For the text-containing cell, return its midpoint in [X, Y] coordinate format. 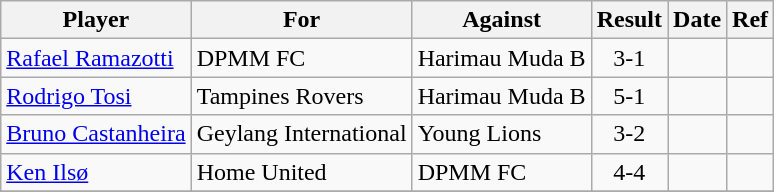
3-2 [629, 134]
Ref [750, 20]
Rodrigo Tosi [96, 96]
4-4 [629, 172]
Result [629, 20]
Geylang International [302, 134]
Date [698, 20]
Player [96, 20]
Against [502, 20]
Bruno Castanheira [96, 134]
Rafael Ramazotti [96, 58]
Tampines Rovers [302, 96]
For [302, 20]
Ken Ilsø [96, 172]
3-1 [629, 58]
Home United [302, 172]
5-1 [629, 96]
Young Lions [502, 134]
